Capture the cell that displays the provided text and extract its [X, Y] central coordinate. 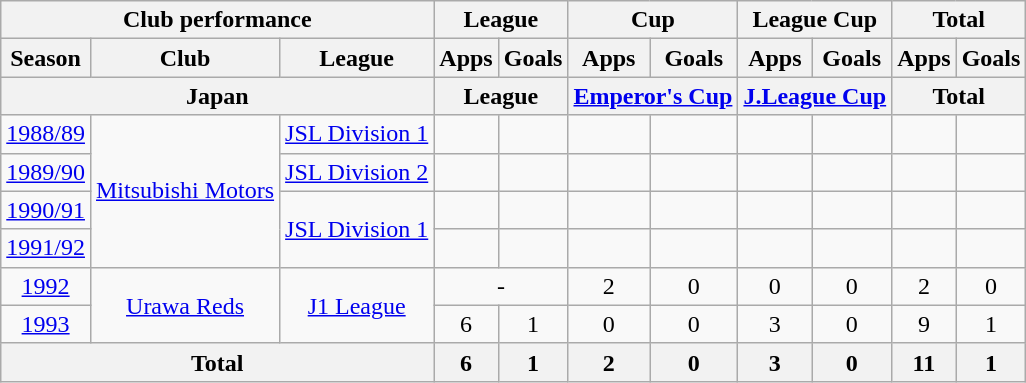
1989/90 [46, 172]
J1 League [357, 305]
- [501, 286]
1990/91 [46, 210]
1992 [46, 286]
Cup [653, 20]
1993 [46, 324]
Urawa Reds [184, 305]
9 [924, 324]
Japan [218, 96]
Club [184, 58]
Season [46, 58]
11 [924, 362]
J.League Cup [815, 96]
1988/89 [46, 134]
JSL Division 2 [357, 172]
Emperor's Cup [653, 96]
Club performance [218, 20]
Mitsubishi Motors [184, 191]
1991/92 [46, 248]
League Cup [815, 20]
